Find where the given text appears and provide that cell's center as [x, y] coordinate. 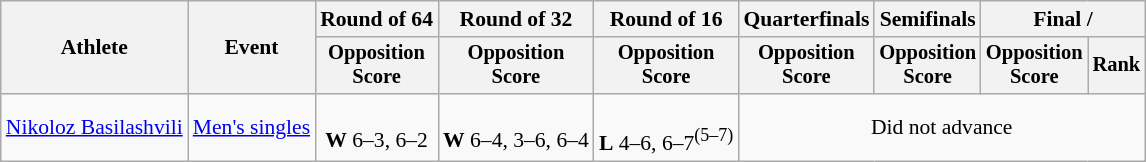
Round of 32 [516, 19]
W 6–3, 6–2 [376, 128]
Rank [1117, 66]
Event [252, 48]
Nikoloz Basilashvili [94, 128]
W 6–4, 3–6, 6–4 [516, 128]
Quarterfinals [806, 19]
L 4–6, 6–7(5–7) [666, 128]
Semifinals [928, 19]
Final / [1063, 19]
Athlete [94, 48]
Round of 16 [666, 19]
Round of 64 [376, 19]
Did not advance [942, 128]
Men's singles [252, 128]
